Find where the given text appears and provide that cell's center as [X, Y] coordinate. 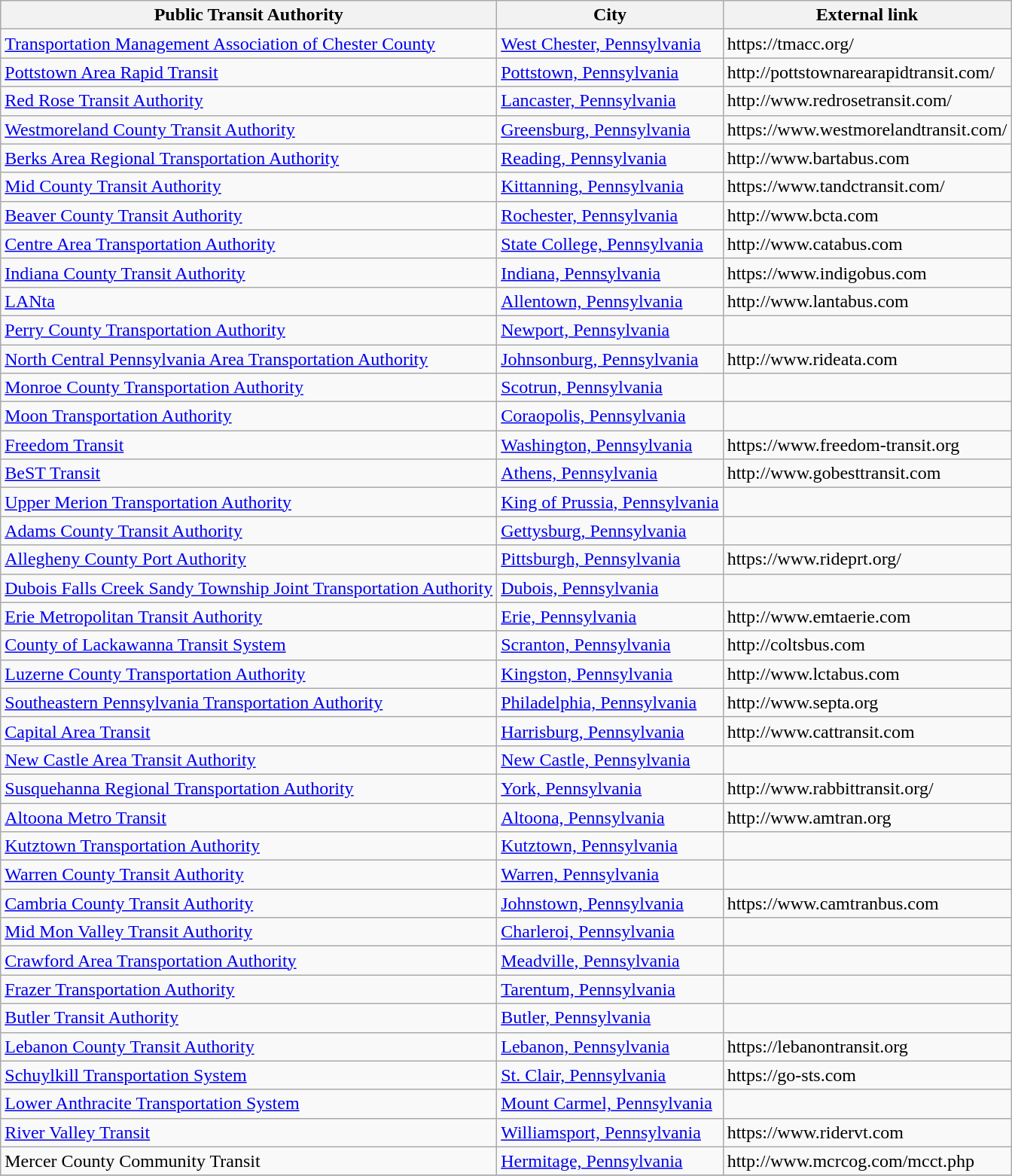
Tarentum, Pennsylvania [610, 989]
York, Pennsylvania [610, 788]
Berks Area Regional Transportation Authority [248, 158]
http://www.amtran.org [867, 817]
Public Transit Authority [248, 15]
Allentown, Pennsylvania [610, 301]
http://www.mcrcog.com/mcct.php [867, 1161]
Harrisburg, Pennsylvania [610, 731]
Charleroi, Pennsylvania [610, 932]
LANta [248, 301]
Indiana, Pennsylvania [610, 273]
Coraopolis, Pennsylvania [610, 416]
Perry County Transportation Authority [248, 330]
Schuylkill Transportation System [248, 1075]
West Chester, Pennsylvania [610, 44]
Newport, Pennsylvania [610, 330]
Dubois Falls Creek Sandy Township Joint Transportation Authority [248, 588]
Mid Mon Valley Transit Authority [248, 932]
Erie, Pennsylvania [610, 617]
http://pottstownarearapidtransit.com/ [867, 72]
http://www.rideata.com [867, 359]
North Central Pennsylvania Area Transportation Authority [248, 359]
Philadelphia, Pennsylvania [610, 702]
Meadville, Pennsylvania [610, 961]
Johnstown, Pennsylvania [610, 903]
Lebanon, Pennsylvania [610, 1047]
http://www.redrosetransit.com/ [867, 101]
Reading, Pennsylvania [610, 158]
Indiana County Transit Authority [248, 273]
New Castle Area Transit Authority [248, 760]
Capital Area Transit [248, 731]
http://www.bcta.com [867, 215]
Warren, Pennsylvania [610, 875]
https://www.rideprt.org/ [867, 559]
https://www.camtranbus.com [867, 903]
http://www.bartabus.com [867, 158]
http://www.lantabus.com [867, 301]
Pittsburgh, Pennsylvania [610, 559]
Altoona Metro Transit [248, 817]
https://go-sts.com [867, 1075]
https://www.westmorelandtransit.com/ [867, 129]
Luzerne County Transportation Authority [248, 674]
River Valley Transit [248, 1132]
Scotrun, Pennsylvania [610, 388]
https://lebanontransit.org [867, 1047]
https://tmacc.org/ [867, 44]
Mount Carmel, Pennsylvania [610, 1104]
https://www.indigobus.com [867, 273]
Kutztown Transportation Authority [248, 846]
Hermitage, Pennsylvania [610, 1161]
St. Clair, Pennsylvania [610, 1075]
Allegheny County Port Authority [248, 559]
Cambria County Transit Authority [248, 903]
Altoona, Pennsylvania [610, 817]
Johnsonburg, Pennsylvania [610, 359]
Adams County Transit Authority [248, 531]
Southeastern Pennsylvania Transportation Authority [248, 702]
External link [867, 15]
Monroe County Transportation Authority [248, 388]
Dubois, Pennsylvania [610, 588]
http://www.rabbittransit.org/ [867, 788]
Pottstown, Pennsylvania [610, 72]
BeST Transit [248, 474]
Mercer County Community Transit [248, 1161]
Greensburg, Pennsylvania [610, 129]
Williamsport, Pennsylvania [610, 1132]
Lebanon County Transit Authority [248, 1047]
Lower Anthracite Transportation System [248, 1104]
Frazer Transportation Authority [248, 989]
https://www.tandctransit.com/ [867, 187]
Gettysburg, Pennsylvania [610, 531]
Mid County Transit Authority [248, 187]
Rochester, Pennsylvania [610, 215]
http://www.cattransit.com [867, 731]
Susquehanna Regional Transportation Authority [248, 788]
http://www.lctabus.com [867, 674]
http://www.gobesttransit.com [867, 474]
http://www.septa.org [867, 702]
Washington, Pennsylvania [610, 445]
Red Rose Transit Authority [248, 101]
Kutztown, Pennsylvania [610, 846]
King of Prussia, Pennsylvania [610, 502]
http://www.emtaerie.com [867, 617]
Pottstown Area Rapid Transit [248, 72]
Erie Metropolitan Transit Authority [248, 617]
Scranton, Pennsylvania [610, 645]
Freedom Transit [248, 445]
Butler Transit Authority [248, 1018]
Warren County Transit Authority [248, 875]
Centre Area Transportation Authority [248, 244]
New Castle, Pennsylvania [610, 760]
Crawford Area Transportation Authority [248, 961]
Beaver County Transit Authority [248, 215]
Kingston, Pennsylvania [610, 674]
Transportation Management Association of Chester County [248, 44]
County of Lackawanna Transit System [248, 645]
http://www.catabus.com [867, 244]
State College, Pennsylvania [610, 244]
Athens, Pennsylvania [610, 474]
Lancaster, Pennsylvania [610, 101]
https://www.ridervt.com [867, 1132]
Westmoreland County Transit Authority [248, 129]
Moon Transportation Authority [248, 416]
https://www.freedom-transit.org [867, 445]
City [610, 15]
Butler, Pennsylvania [610, 1018]
Upper Merion Transportation Authority [248, 502]
Kittanning, Pennsylvania [610, 187]
http://coltsbus.com [867, 645]
